Scan for the cell matching the given text and deliver its [X, Y] coordinate at center. 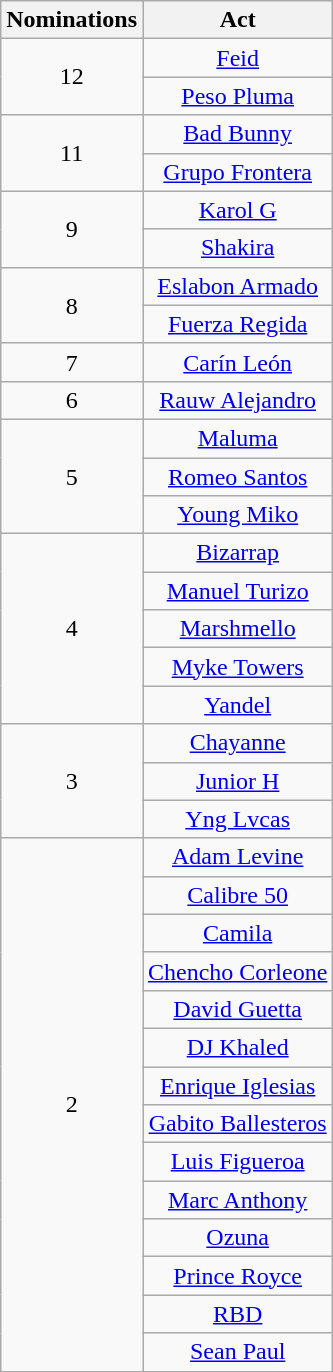
Act [237, 20]
Eslabon Armado [237, 286]
Carín León [237, 362]
4 [72, 629]
11 [72, 153]
Yandel [237, 705]
Calibre 50 [237, 895]
RBD [237, 1314]
Myke Towers [237, 667]
2 [72, 1104]
DJ Khaled [237, 1047]
Chayanne [237, 743]
Nominations [72, 20]
Grupo Frontera [237, 172]
6 [72, 400]
12 [72, 77]
Marc Anthony [237, 1200]
Prince Royce [237, 1276]
Bizarrap [237, 553]
Peso Pluma [237, 96]
Sean Paul [237, 1352]
Karol G [237, 210]
Romeo Santos [237, 477]
Feid [237, 58]
Maluma [237, 438]
Camila [237, 933]
Chencho Corleone [237, 971]
Marshmello [237, 629]
Young Miko [237, 515]
David Guetta [237, 1009]
Enrique Iglesias [237, 1085]
Rauw Alejandro [237, 400]
5 [72, 476]
3 [72, 781]
Yng Lvcas [237, 819]
Ozuna [237, 1238]
Fuerza Regida [237, 324]
Shakira [237, 248]
Adam Levine [237, 857]
Luis Figueroa [237, 1162]
Junior H [237, 781]
Manuel Turizo [237, 591]
7 [72, 362]
8 [72, 305]
Bad Bunny [237, 134]
Gabito Ballesteros [237, 1124]
9 [72, 229]
